Provide the [x, y] coordinate of the cell's center where the given text is located.  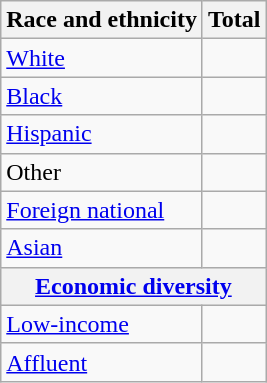
Foreign national [102, 210]
Total [234, 20]
Low-income [102, 324]
White [102, 58]
Asian [102, 248]
Black [102, 96]
Race and ethnicity [102, 20]
Other [102, 172]
Economic diversity [134, 286]
Affluent [102, 362]
Hispanic [102, 134]
